Capture the cell that displays the provided text and extract its (X, Y) central coordinate. 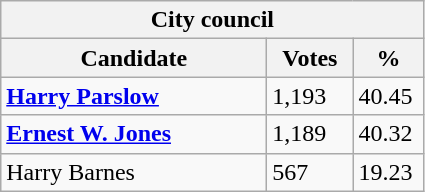
1,189 (310, 134)
Ernest W. Jones (134, 134)
Votes (310, 58)
Harry Parslow (134, 96)
Candidate (134, 58)
40.32 (388, 134)
% (388, 58)
567 (310, 172)
40.45 (388, 96)
City council (212, 20)
19.23 (388, 172)
Harry Barnes (134, 172)
1,193 (310, 96)
